Return [X, Y] of the center of cell containing provided text 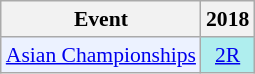
Event [101, 19]
2R [228, 55]
Asian Championships [101, 55]
2018 [228, 19]
